Provide the [x, y] coordinate of the cell's center where the given text is located.  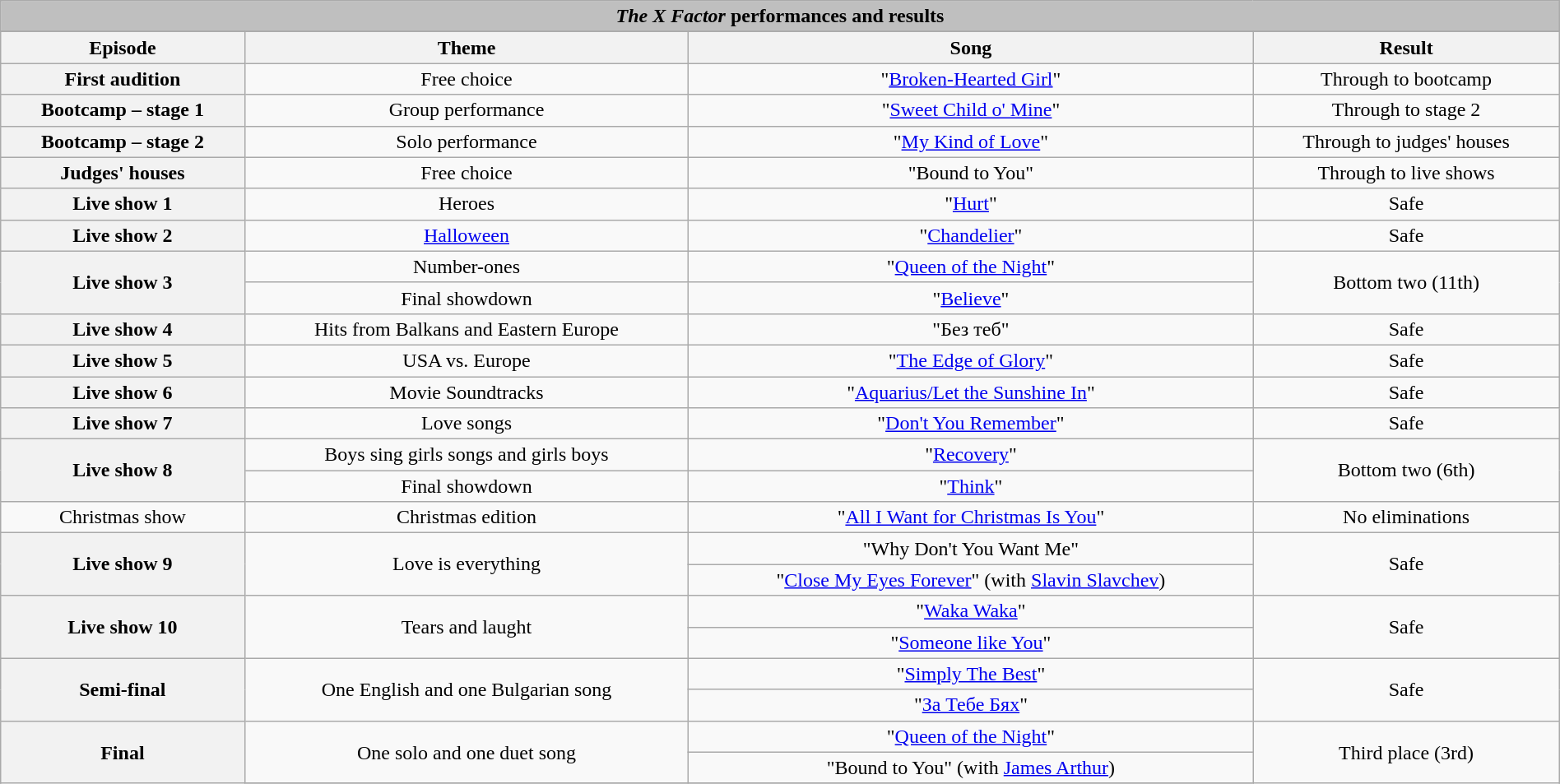
Love is everything [467, 564]
Group performance [467, 110]
"Think" [971, 486]
Theme [467, 48]
Live show 9 [123, 564]
Heroes [467, 204]
Bottom two (11th) [1406, 282]
"My Kind of Love" [971, 141]
Love songs [467, 424]
Bootcamp – stage 1 [123, 110]
Result [1406, 48]
No eliminations [1406, 517]
The X Factor performances and results [780, 16]
"Aquarius/Let the Sunshine In" [971, 392]
"Simply The Best" [971, 674]
Bottom two (6th) [1406, 471]
"The Edge of Glory" [971, 360]
Halloween [467, 235]
Movie Soundtracks [467, 392]
"Hurt" [971, 204]
Through to bootcamp [1406, 79]
Christmas show [123, 517]
"Sweet Child o' Mine" [971, 110]
Third place (3rd) [1406, 752]
"Chandelier" [971, 235]
Number-ones [467, 267]
Live show 1 [123, 204]
Live show 6 [123, 392]
Tears and laught [467, 627]
Final [123, 752]
Through to stage 2 [1406, 110]
First audition [123, 79]
"Bound to You" [971, 173]
Boys sing girls songs and girls boys [467, 455]
Judges' houses [123, 173]
"Recovery" [971, 455]
Live show 8 [123, 471]
"Без теб" [971, 329]
"Broken-Hearted Girl" [971, 79]
Live show 10 [123, 627]
"Believe" [971, 298]
Christmas edition [467, 517]
Through to judges' houses [1406, 141]
Semi-final [123, 689]
Solo performance [467, 141]
Hits from Balkans and Eastern Europe [467, 329]
Live show 4 [123, 329]
Episode [123, 48]
Bootcamp – stage 2 [123, 141]
"Why Don't You Want Me" [971, 549]
"Someone like You" [971, 643]
"За Тебе Бях" [971, 705]
Through to live shows [1406, 173]
Live show 2 [123, 235]
"Bound to You" (with James Arthur) [971, 768]
Live show 7 [123, 424]
Live show 5 [123, 360]
"Don't You Remember" [971, 424]
Song [971, 48]
"All I Want for Christmas Is You" [971, 517]
"Close My Eyes Forever" (with Slavin Slavchev) [971, 580]
Live show 3 [123, 282]
One English and one Bulgarian song [467, 689]
USA vs. Europe [467, 360]
One solo and one duet song [467, 752]
"Waka Waka" [971, 611]
